Output the (X, Y) coordinate of the center of the cell containing the given text.  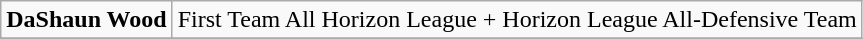
DaShaun Wood (86, 20)
First Team All Horizon League + Horizon League All-Defensive Team (517, 20)
